For the text-containing cell, return its midpoint in [X, Y] coordinate format. 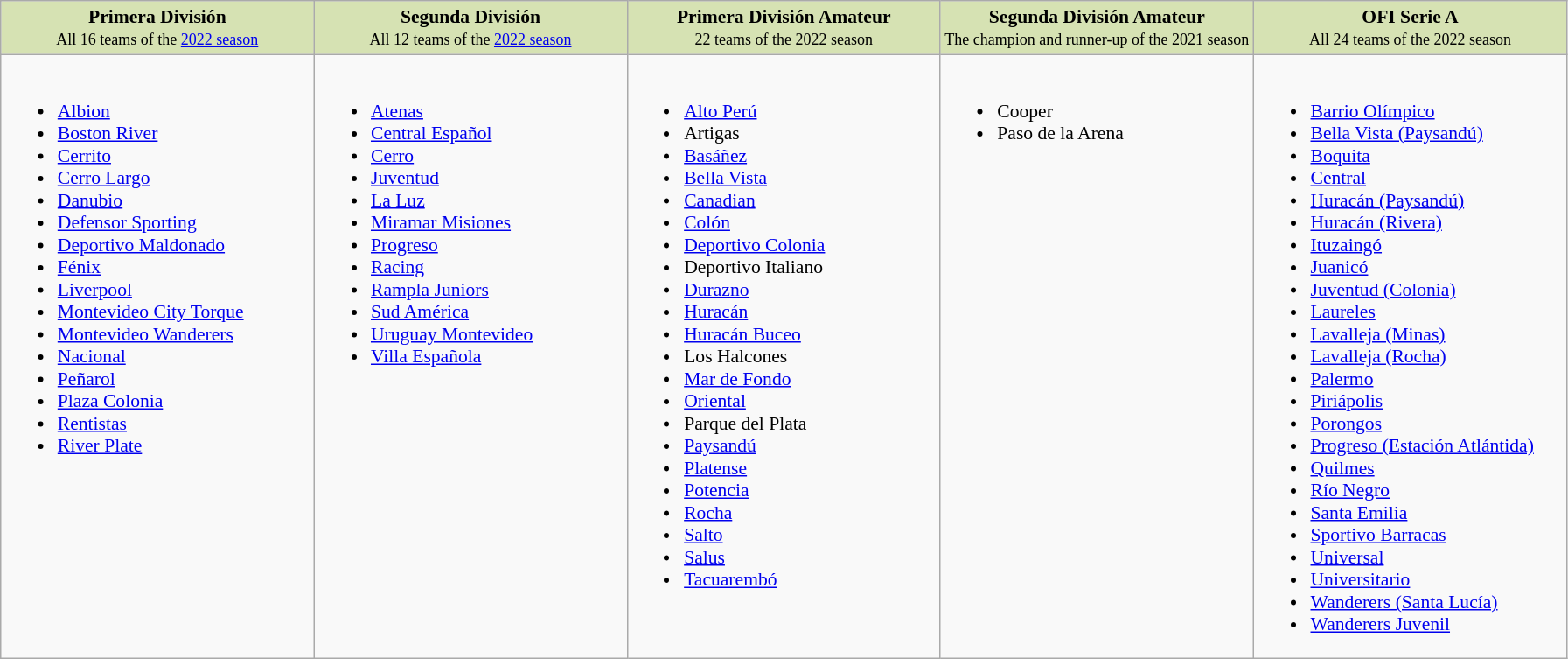
Segunda División AmateurThe champion and runner-up of the 2021 season [1097, 28]
Primera División Amateur22 teams of the 2022 season [784, 28]
Primera DivisiónAll 16 teams of the 2022 season [157, 28]
AtenasCentral EspañolCerroJuventudLa LuzMiramar MisionesProgresoRacingRampla JuniorsSud AméricaUruguay MontevideoVilla Española [470, 357]
CooperPaso de la Arena [1097, 357]
OFI Serie AAll 24 teams of the 2022 season [1410, 28]
Segunda DivisiónAll 12 teams of the 2022 season [470, 28]
